Output the (x, y) coordinate of the center of the cell containing the given text.  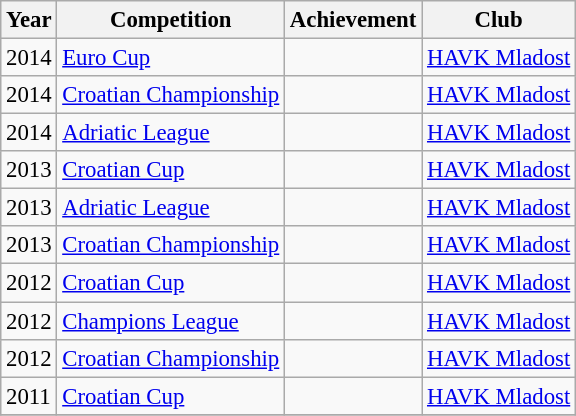
Competition (171, 20)
Champions League (171, 321)
Euro Cup (171, 58)
Achievement (354, 20)
2011 (29, 396)
Year (29, 20)
Club (499, 20)
